Locate the cell with the specified text and output its (x, y) center coordinate. 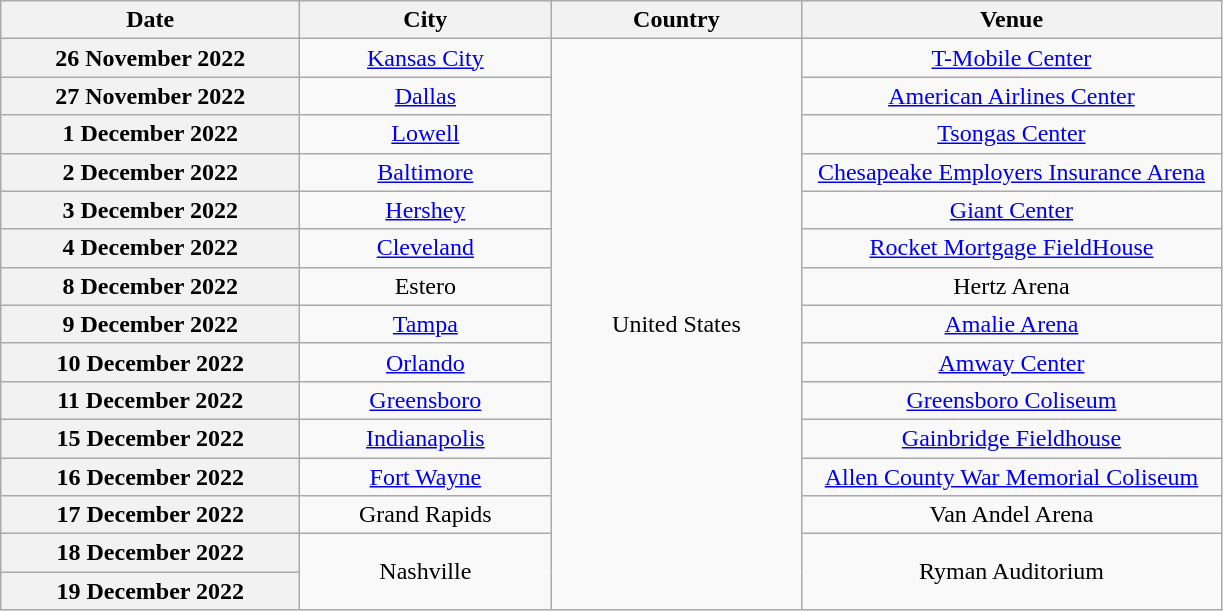
3 December 2022 (150, 210)
4 December 2022 (150, 248)
Baltimore (426, 172)
T-Mobile Center (1012, 58)
Kansas City (426, 58)
American Airlines Center (1012, 96)
Giant Center (1012, 210)
27 November 2022 (150, 96)
Indianapolis (426, 438)
1 December 2022 (150, 134)
26 November 2022 (150, 58)
Allen County War Memorial Coliseum (1012, 477)
17 December 2022 (150, 515)
Chesapeake Employers Insurance Arena (1012, 172)
Dallas (426, 96)
Cleveland (426, 248)
16 December 2022 (150, 477)
Greensboro (426, 400)
15 December 2022 (150, 438)
Tampa (426, 324)
Orlando (426, 362)
Greensboro Coliseum (1012, 400)
19 December 2022 (150, 591)
Amalie Arena (1012, 324)
10 December 2022 (150, 362)
Van Andel Arena (1012, 515)
Ryman Auditorium (1012, 572)
Rocket Mortgage FieldHouse (1012, 248)
Venue (1012, 20)
Nashville (426, 572)
8 December 2022 (150, 286)
Country (676, 20)
11 December 2022 (150, 400)
Date (150, 20)
2 December 2022 (150, 172)
Hershey (426, 210)
Fort Wayne (426, 477)
Tsongas Center (1012, 134)
Gainbridge Fieldhouse (1012, 438)
City (426, 20)
9 December 2022 (150, 324)
18 December 2022 (150, 553)
Grand Rapids (426, 515)
Lowell (426, 134)
United States (676, 324)
Estero (426, 286)
Hertz Arena (1012, 286)
Amway Center (1012, 362)
